Extract the [X, Y] coordinate from the center of the cell holding the provided text.  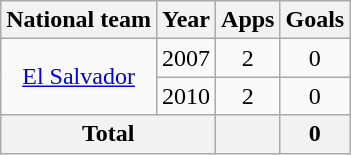
Goals [315, 20]
Total [108, 134]
National team [79, 20]
Apps [248, 20]
El Salvador [79, 77]
2007 [186, 58]
Year [186, 20]
2010 [186, 96]
